Pinpoint the cell where the given text exists, returning its [X, Y] midpoint coordinate. 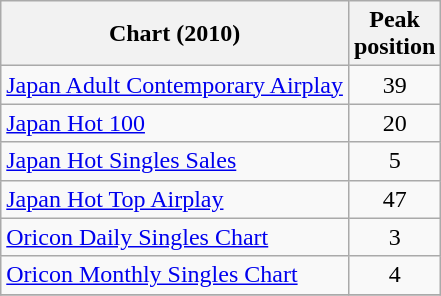
Japan Adult Contemporary Airplay [175, 85]
5 [394, 161]
Peakposition [394, 34]
Japan Hot Top Airplay [175, 199]
39 [394, 85]
47 [394, 199]
4 [394, 275]
Chart (2010) [175, 34]
20 [394, 123]
3 [394, 237]
Japan Hot 100 [175, 123]
Japan Hot Singles Sales [175, 161]
Oricon Daily Singles Chart [175, 237]
Oricon Monthly Singles Chart [175, 275]
